Scan for the cell matching the given text and deliver its (x, y) coordinate at center. 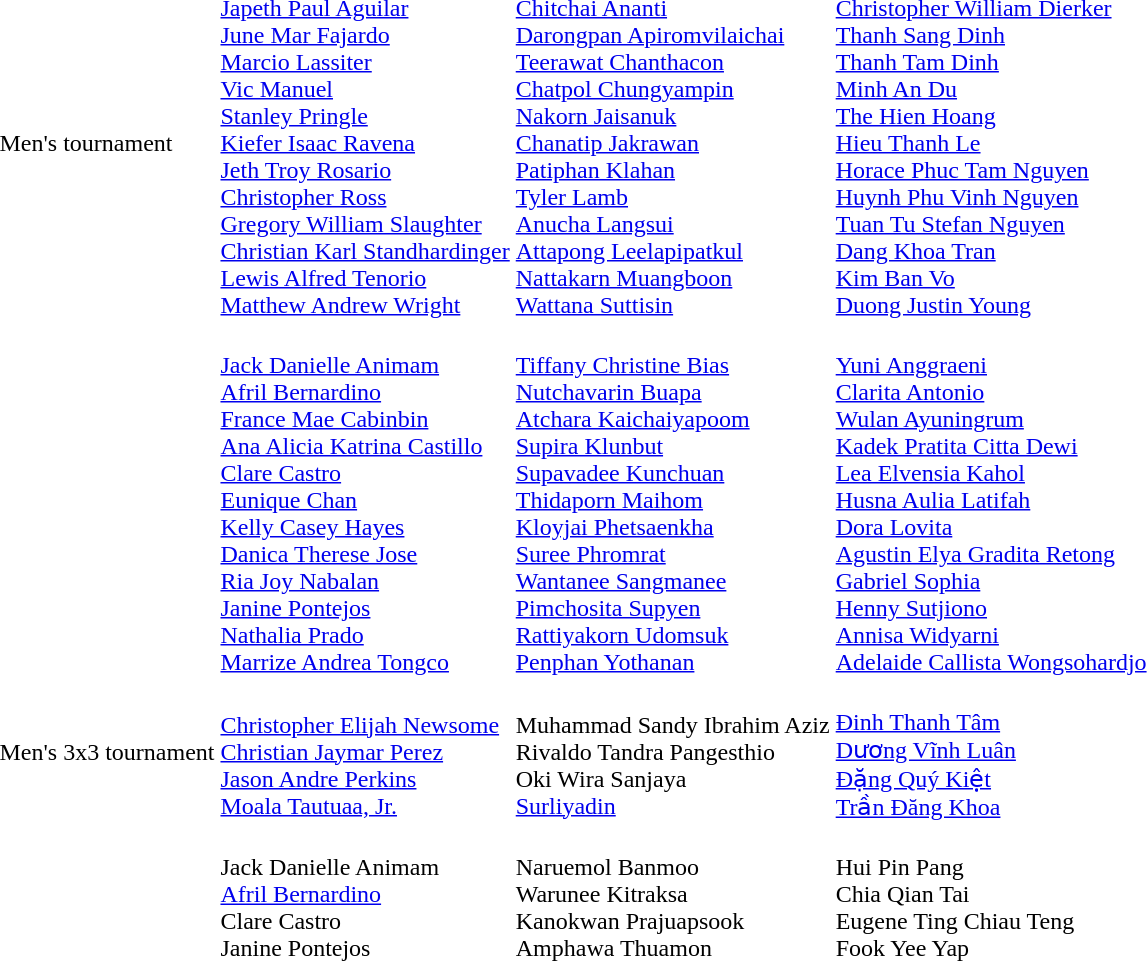
Christopher Elijah NewsomeChristian Jaymar PerezJason Andre PerkinsMoala Tautuaa, Jr. (365, 751)
Muhammad Sandy Ibrahim AzizRivaldo Tandra PangesthioOki Wira SanjayaSurliyadin (672, 751)
